Return the (x, y) coordinate for the center point of the cell that contains the specified text.  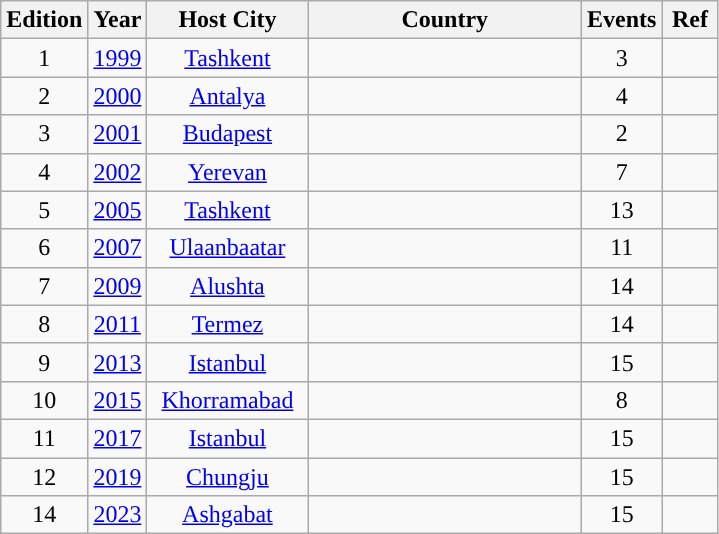
Antalya (228, 96)
2000 (118, 96)
2017 (118, 438)
2005 (118, 210)
2001 (118, 134)
Yerevan (228, 172)
5 (44, 210)
2011 (118, 324)
Khorramabad (228, 400)
Alushta (228, 286)
9 (44, 362)
2015 (118, 400)
Termez (228, 324)
1999 (118, 58)
Edition (44, 20)
1 (44, 58)
Chungju (228, 477)
Year (118, 20)
10 (44, 400)
Events (622, 20)
13 (622, 210)
2019 (118, 477)
2007 (118, 248)
Country (445, 20)
Host City (228, 20)
Ashgabat (228, 515)
12 (44, 477)
2002 (118, 172)
2023 (118, 515)
2009 (118, 286)
2013 (118, 362)
Ulaanbaatar (228, 248)
6 (44, 248)
Budapest (228, 134)
Ref (690, 20)
